Search for the cell housing the specified text and yield its [x, y] center coordinate. 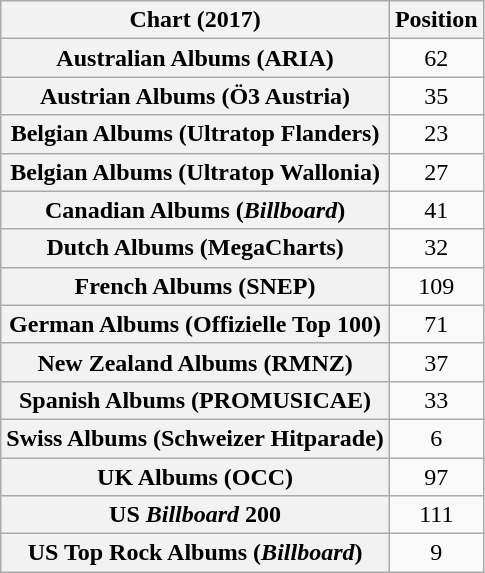
33 [436, 400]
US Billboard 200 [196, 515]
US Top Rock Albums (Billboard) [196, 553]
23 [436, 134]
111 [436, 515]
Belgian Albums (Ultratop Flanders) [196, 134]
37 [436, 362]
62 [436, 58]
Canadian Albums (Billboard) [196, 210]
9 [436, 553]
Chart (2017) [196, 20]
97 [436, 477]
6 [436, 438]
Spanish Albums (PROMUSICAE) [196, 400]
German Albums (Offizielle Top 100) [196, 324]
New Zealand Albums (RMNZ) [196, 362]
71 [436, 324]
Australian Albums (ARIA) [196, 58]
Austrian Albums (Ö3 Austria) [196, 96]
Position [436, 20]
Belgian Albums (Ultratop Wallonia) [196, 172]
Swiss Albums (Schweizer Hitparade) [196, 438]
UK Albums (OCC) [196, 477]
109 [436, 286]
41 [436, 210]
Dutch Albums (MegaCharts) [196, 248]
35 [436, 96]
27 [436, 172]
French Albums (SNEP) [196, 286]
32 [436, 248]
